From the cell containing the given text, extract its center point as (X, Y) coordinate. 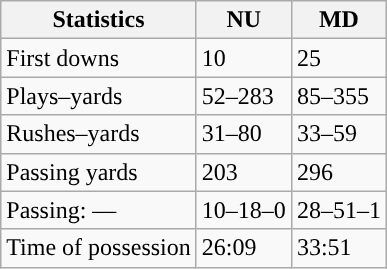
10 (244, 58)
10–18–0 (244, 210)
Time of possession (99, 248)
26:09 (244, 248)
Statistics (99, 20)
Passing yards (99, 172)
85–355 (338, 96)
52–283 (244, 96)
33–59 (338, 134)
First downs (99, 58)
NU (244, 20)
Rushes–yards (99, 134)
33:51 (338, 248)
28–51–1 (338, 210)
Plays–yards (99, 96)
31–80 (244, 134)
25 (338, 58)
203 (244, 172)
296 (338, 172)
MD (338, 20)
Passing: –– (99, 210)
